Extract the [x, y] coordinate from the center of the cell holding the provided text.  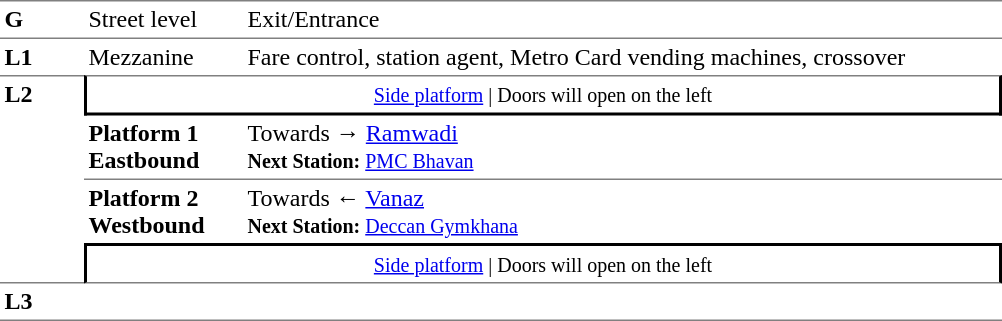
Platform 2Westbound [164, 212]
Fare control, station agent, Metro Card vending machines, crossover [622, 57]
Platform 1Eastbound [164, 148]
Street level [164, 20]
Towards → RamwadiNext Station: PMC Bhavan [622, 148]
Exit/Entrance [622, 20]
G [42, 20]
Towards ← VanazNext Station: Deccan Gymkhana [622, 212]
L1 [42, 57]
L2 [42, 179]
Mezzanine [164, 57]
